Return the (X, Y) coordinate for the center point of the cell that contains the specified text.  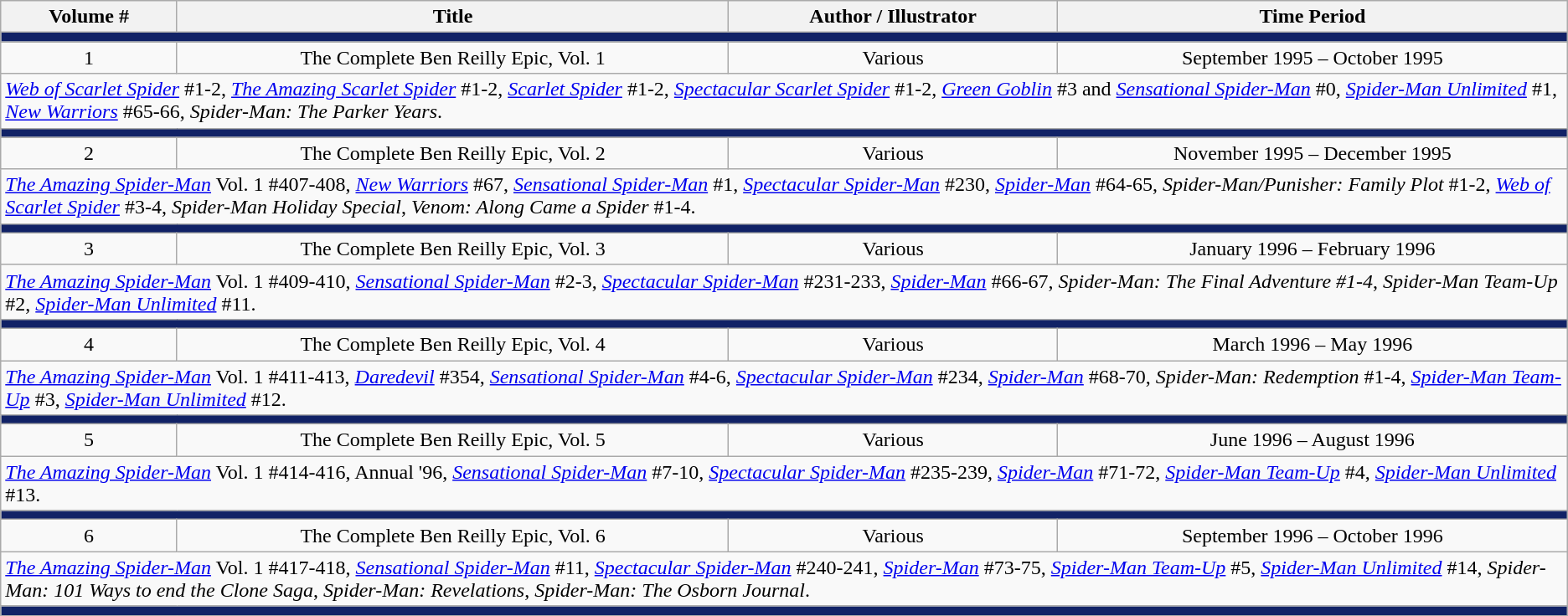
March 1996 – May 1996 (1312, 344)
The Complete Ben Reilly Epic, Vol. 5 (452, 440)
6 (89, 536)
The Complete Ben Reilly Epic, Vol. 2 (452, 153)
November 1995 – December 1995 (1312, 153)
Time Period (1312, 17)
Volume # (89, 17)
The Complete Ben Reilly Epic, Vol. 6 (452, 536)
1 (89, 58)
5 (89, 440)
September 1996 – October 1996 (1312, 536)
Author / Illustrator (893, 17)
4 (89, 344)
January 1996 – February 1996 (1312, 249)
The Complete Ben Reilly Epic, Vol. 4 (452, 344)
September 1995 – October 1995 (1312, 58)
2 (89, 153)
The Complete Ben Reilly Epic, Vol. 3 (452, 249)
Title (452, 17)
June 1996 – August 1996 (1312, 440)
3 (89, 249)
The Complete Ben Reilly Epic, Vol. 1 (452, 58)
